Detect which cell encompasses the target text, then output its [X, Y] center coordinate. 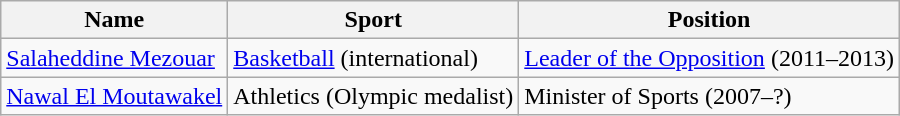
Minister of Sports (2007–?) [710, 96]
Position [710, 20]
Name [114, 20]
Salaheddine Mezouar [114, 58]
Basketball (international) [374, 58]
Athletics (Olympic medalist) [374, 96]
Sport [374, 20]
Leader of the Opposition (2011–2013) [710, 58]
Nawal El Moutawakel [114, 96]
